Provide the [X, Y] coordinate of the cell's center where the given text is located.  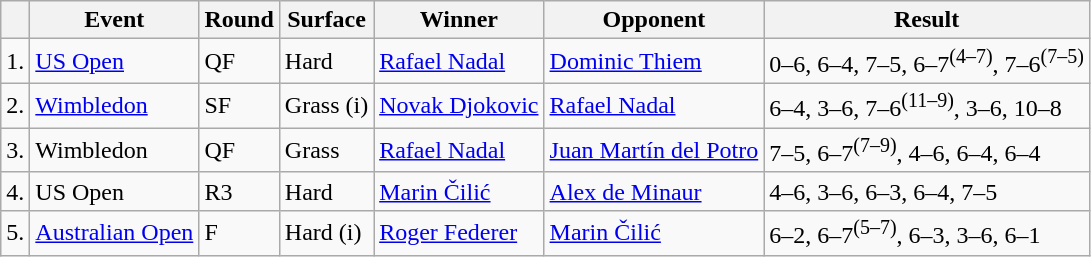
0–6, 6–4, 7–5, 6–7(4–7), 7–6(7–5) [927, 62]
5. [16, 234]
3. [16, 150]
Round [239, 20]
4. [16, 191]
R3 [239, 191]
6–2, 6–7(5–7), 6–3, 3–6, 6–1 [927, 234]
Opponent [654, 20]
F [239, 234]
Winner [459, 20]
Event [114, 20]
Surface [326, 20]
Australian Open [114, 234]
Hard (i) [326, 234]
Grass (i) [326, 106]
2. [16, 106]
Alex de Minaur [654, 191]
7–5, 6–7(7–9), 4–6, 6–4, 6–4 [927, 150]
Result [927, 20]
Juan Martín del Potro [654, 150]
4–6, 3–6, 6–3, 6–4, 7–5 [927, 191]
Grass [326, 150]
6–4, 3–6, 7–6(11–9), 3–6, 10–8 [927, 106]
Dominic Thiem [654, 62]
SF [239, 106]
Novak Djokovic [459, 106]
Roger Federer [459, 234]
1. [16, 62]
